Determine the (X, Y) coordinate at the center of the cell enclosing the given text.  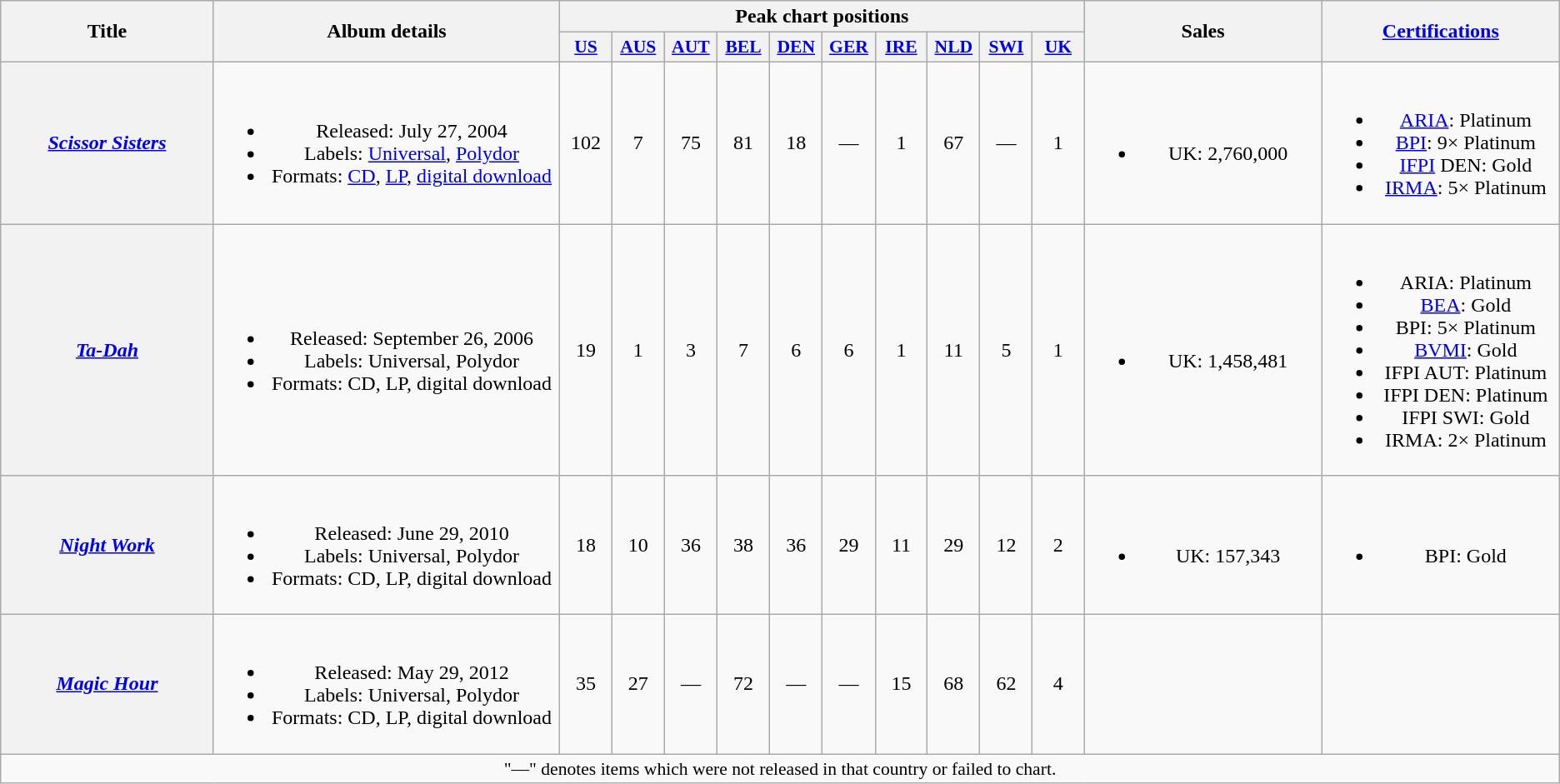
Album details (387, 32)
AUS (638, 47)
NLD (953, 47)
2 (1058, 545)
67 (953, 142)
Title (107, 32)
5 (1007, 349)
UK: 2,760,000 (1203, 142)
19 (586, 349)
BPI: Gold (1440, 545)
Magic Hour (107, 685)
10 (638, 545)
US (586, 47)
SWI (1007, 47)
"—" denotes items which were not released in that country or failed to chart. (780, 769)
Scissor Sisters (107, 142)
DEN (797, 47)
ARIA: PlatinumBPI: 9× PlatinumIFPI DEN: GoldIRMA: 5× Platinum (1440, 142)
81 (743, 142)
Released: July 27, 2004 Labels: Universal, PolydorFormats: CD, LP, digital download (387, 142)
72 (743, 685)
Night Work (107, 545)
35 (586, 685)
38 (743, 545)
3 (690, 349)
AUT (690, 47)
27 (638, 685)
68 (953, 685)
Peak chart positions (822, 17)
UK (1058, 47)
Sales (1203, 32)
75 (690, 142)
Ta-Dah (107, 349)
Released: May 29, 2012 Labels: Universal, PolydorFormats: CD, LP, digital download (387, 685)
102 (586, 142)
UK: 1,458,481 (1203, 349)
Released: June 29, 2010 Labels: Universal, PolydorFormats: CD, LP, digital download (387, 545)
IRE (902, 47)
12 (1007, 545)
15 (902, 685)
Certifications (1440, 32)
62 (1007, 685)
4 (1058, 685)
ARIA: PlatinumBEA: GoldBPI: 5× PlatinumBVMI: GoldIFPI AUT: PlatinumIFPI DEN: PlatinumIFPI SWI: GoldIRMA: 2× Platinum (1440, 349)
GER (848, 47)
Released: September 26, 2006 Labels: Universal, PolydorFormats: CD, LP, digital download (387, 349)
BEL (743, 47)
UK: 157,343 (1203, 545)
